Output the [X, Y] coordinate of the center of the cell containing the given text.  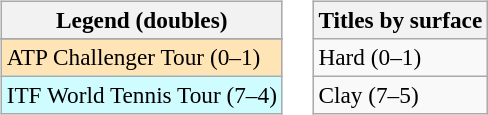
Clay (7–5) [400, 95]
ITF World Tennis Tour (7–4) [142, 95]
Titles by surface [400, 20]
Legend (doubles) [142, 20]
Hard (0–1) [400, 57]
ATP Challenger Tour (0–1) [142, 57]
